Return (X, Y) of the center of cell containing provided text 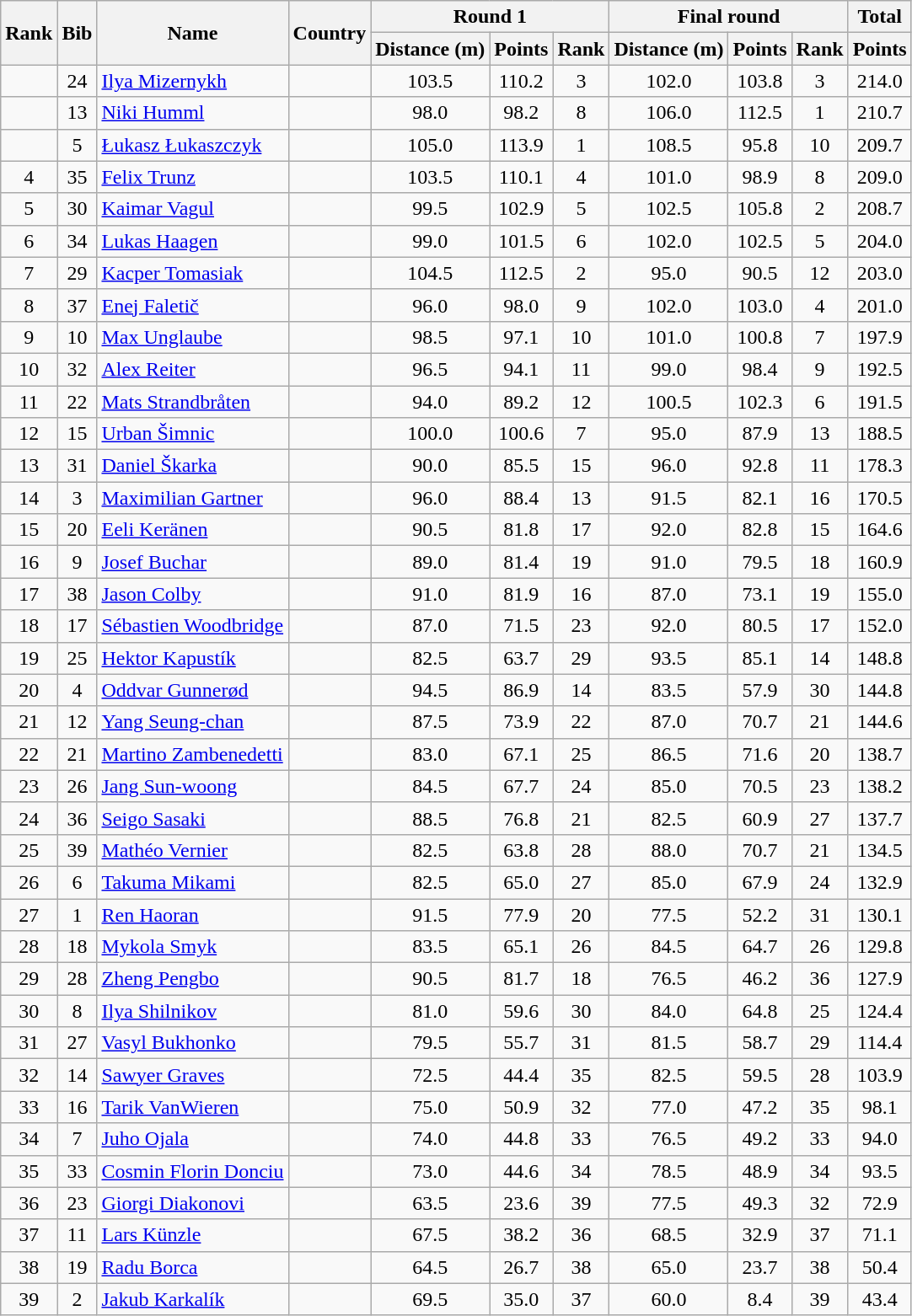
71.1 (880, 1235)
Bib (78, 33)
197.9 (880, 337)
81.4 (521, 562)
203.0 (880, 273)
132.9 (880, 882)
58.7 (760, 1043)
82.8 (760, 530)
Vasyl Bukhonko (192, 1043)
71.6 (760, 754)
64.5 (430, 1267)
192.5 (880, 369)
85.5 (521, 466)
Jason Colby (192, 594)
Seigo Sasaki (192, 818)
Maximilian Gartner (192, 498)
144.8 (880, 690)
Lukas Haagen (192, 241)
214.0 (880, 81)
44.6 (521, 1171)
210.7 (880, 113)
144.6 (880, 722)
113.9 (521, 145)
Takuma Mikami (192, 882)
63.8 (521, 850)
98.5 (430, 337)
81.5 (669, 1043)
72.9 (880, 1203)
178.3 (880, 466)
Zheng Pengbo (192, 979)
Urban Šimnic (192, 434)
Giorgi Diakonovi (192, 1203)
103.8 (760, 81)
23.6 (521, 1203)
67.1 (521, 754)
Kacper Tomasiak (192, 273)
148.8 (880, 658)
67.7 (521, 786)
Round 1 (491, 17)
59.6 (521, 1011)
48.9 (760, 1171)
98.2 (521, 113)
98.4 (760, 369)
81.9 (521, 594)
95.8 (760, 145)
100.8 (760, 337)
103.9 (880, 1075)
73.0 (430, 1171)
Enej Faletič (192, 305)
Eeli Keränen (192, 530)
32.9 (760, 1235)
106.0 (669, 113)
89.2 (521, 402)
Ilya Shilnikov (192, 1011)
152.0 (880, 626)
60.0 (669, 1299)
Josef Buchar (192, 562)
92.8 (760, 466)
86.5 (669, 754)
Ren Haoran (192, 914)
64.7 (760, 947)
Sawyer Graves (192, 1075)
Final round (728, 17)
77.9 (521, 914)
208.7 (880, 209)
129.8 (880, 947)
100.6 (521, 434)
110.1 (521, 177)
94.1 (521, 369)
52.2 (760, 914)
Radu Borca (192, 1267)
Total (880, 17)
72.5 (430, 1075)
201.0 (880, 305)
76.8 (521, 818)
35.0 (521, 1299)
47.2 (760, 1107)
74.0 (430, 1139)
Mykola Smyk (192, 947)
68.5 (669, 1235)
Daniel Škarka (192, 466)
Tarik VanWieren (192, 1107)
44.4 (521, 1075)
191.5 (880, 402)
130.1 (880, 914)
Lars Künzle (192, 1235)
Mats Strandbråten (192, 402)
137.7 (880, 818)
84.0 (669, 1011)
64.8 (760, 1011)
104.5 (430, 273)
81.7 (521, 979)
Hektor Kapustík (192, 658)
90.0 (430, 466)
80.5 (760, 626)
Niki Humml (192, 113)
81.8 (521, 530)
Oddvar Gunnerød (192, 690)
43.4 (880, 1299)
105.8 (760, 209)
Juho Ojala (192, 1139)
204.0 (880, 241)
60.9 (760, 818)
50.9 (521, 1107)
65.1 (521, 947)
188.5 (880, 434)
96.5 (430, 369)
105.0 (430, 145)
Martino Zambenedetti (192, 754)
97.1 (521, 337)
99.5 (430, 209)
Ilya Mizernykh (192, 81)
Name (192, 33)
Country (330, 33)
73.9 (521, 722)
67.5 (430, 1235)
100.0 (430, 434)
101.5 (521, 241)
44.8 (521, 1139)
78.5 (669, 1171)
124.4 (880, 1011)
98.1 (880, 1107)
Sébastien Woodbridge (192, 626)
100.5 (669, 402)
170.5 (880, 498)
Jang Sun-woong (192, 786)
89.0 (430, 562)
134.5 (880, 850)
138.2 (880, 786)
81.0 (430, 1011)
77.0 (669, 1107)
75.0 (430, 1107)
155.0 (880, 594)
102.9 (521, 209)
Łukasz Łukaszczyk (192, 145)
Mathéo Vernier (192, 850)
98.9 (760, 177)
85.1 (760, 658)
108.5 (669, 145)
71.5 (521, 626)
Alex Reiter (192, 369)
70.5 (760, 786)
46.2 (760, 979)
102.3 (760, 402)
88.0 (669, 850)
86.9 (521, 690)
Kaimar Vagul (192, 209)
63.5 (430, 1203)
55.7 (521, 1043)
73.1 (760, 594)
49.3 (760, 1203)
83.0 (430, 754)
110.2 (521, 81)
59.5 (760, 1075)
26.7 (521, 1267)
38.2 (521, 1235)
127.9 (880, 979)
164.6 (880, 530)
87.9 (760, 434)
8.4 (760, 1299)
49.2 (760, 1139)
Max Unglaube (192, 337)
88.5 (430, 818)
160.9 (880, 562)
138.7 (880, 754)
94.5 (430, 690)
Jakub Karkalík (192, 1299)
57.9 (760, 690)
87.5 (430, 722)
69.5 (430, 1299)
Cosmin Florin Donciu (192, 1171)
103.0 (760, 305)
Yang Seung-chan (192, 722)
88.4 (521, 498)
63.7 (521, 658)
Felix Trunz (192, 177)
114.4 (880, 1043)
23.7 (760, 1267)
209.7 (880, 145)
82.1 (760, 498)
209.0 (880, 177)
67.9 (760, 882)
50.4 (880, 1267)
